Capture the cell that displays the provided text and extract its (x, y) central coordinate. 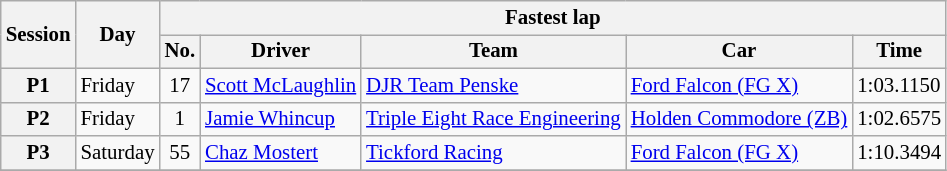
Triple Eight Race Engineering (494, 119)
Fastest lap (554, 18)
No. (180, 51)
Car (740, 51)
Chaz Mostert (280, 153)
P3 (38, 153)
Driver (280, 51)
DJR Team Penske (494, 85)
17 (180, 85)
P1 (38, 85)
P2 (38, 119)
Time (899, 51)
55 (180, 153)
Holden Commodore (ZB) (740, 119)
Tickford Racing (494, 153)
Saturday (118, 153)
1:03.1150 (899, 85)
Scott McLaughlin (280, 85)
Team (494, 51)
1 (180, 119)
Session (38, 35)
Day (118, 35)
1:10.3494 (899, 153)
Jamie Whincup (280, 119)
1:02.6575 (899, 119)
